Identify which cell holds the provided text, then report its [X, Y] central coordinate. 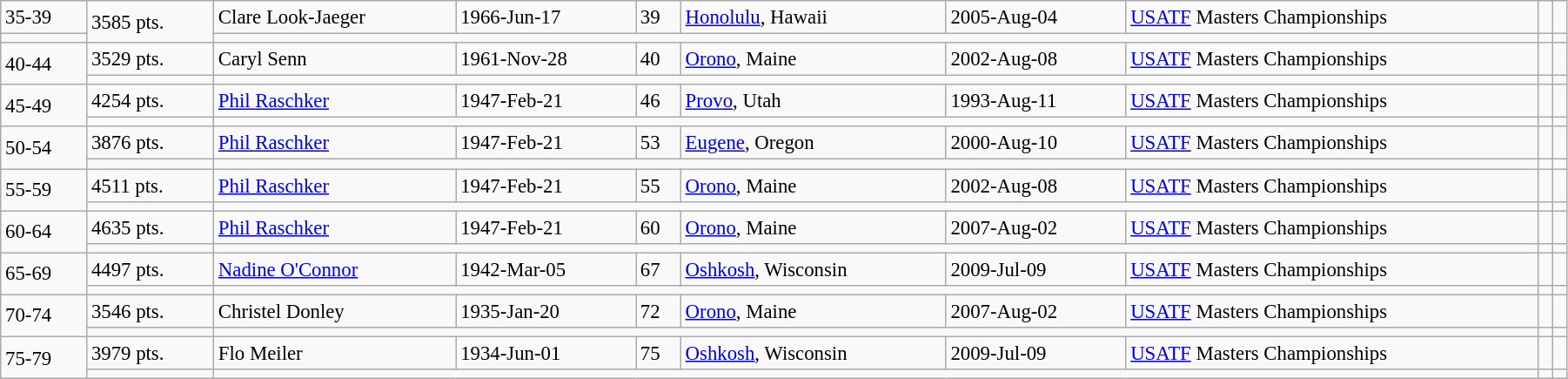
70-74 [44, 315]
55-59 [44, 190]
1993-Aug-11 [1035, 101]
53 [659, 144]
Nadine O'Connor [335, 269]
75 [659, 353]
2000-Aug-10 [1035, 144]
Christel Donley [335, 311]
1934-Jun-01 [546, 353]
4511 pts. [151, 186]
3979 pts. [151, 353]
1935-Jan-20 [546, 311]
46 [659, 101]
4497 pts. [151, 269]
2005-Aug-04 [1035, 17]
72 [659, 311]
Caryl Senn [335, 59]
3529 pts. [151, 59]
35-39 [44, 17]
39 [659, 17]
3876 pts. [151, 144]
45-49 [44, 105]
50-54 [44, 148]
Honolulu, Hawaii [813, 17]
1966-Jun-17 [546, 17]
55 [659, 186]
1942-Mar-05 [546, 269]
40-44 [44, 64]
3546 pts. [151, 311]
67 [659, 269]
Flo Meiler [335, 353]
3585 pts. [151, 22]
65-69 [44, 274]
60-64 [44, 232]
60 [659, 227]
40 [659, 59]
Clare Look-Jaeger [335, 17]
1961-Nov-28 [546, 59]
Provo, Utah [813, 101]
4254 pts. [151, 101]
75-79 [44, 357]
Eugene, Oregon [813, 144]
4635 pts. [151, 227]
